Extract the [X, Y] coordinate from the center of the cell holding the provided text.  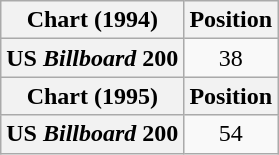
54 [231, 134]
Chart (1995) [92, 96]
38 [231, 58]
Chart (1994) [92, 20]
